From the cell containing the given text, extract its center point as (x, y) coordinate. 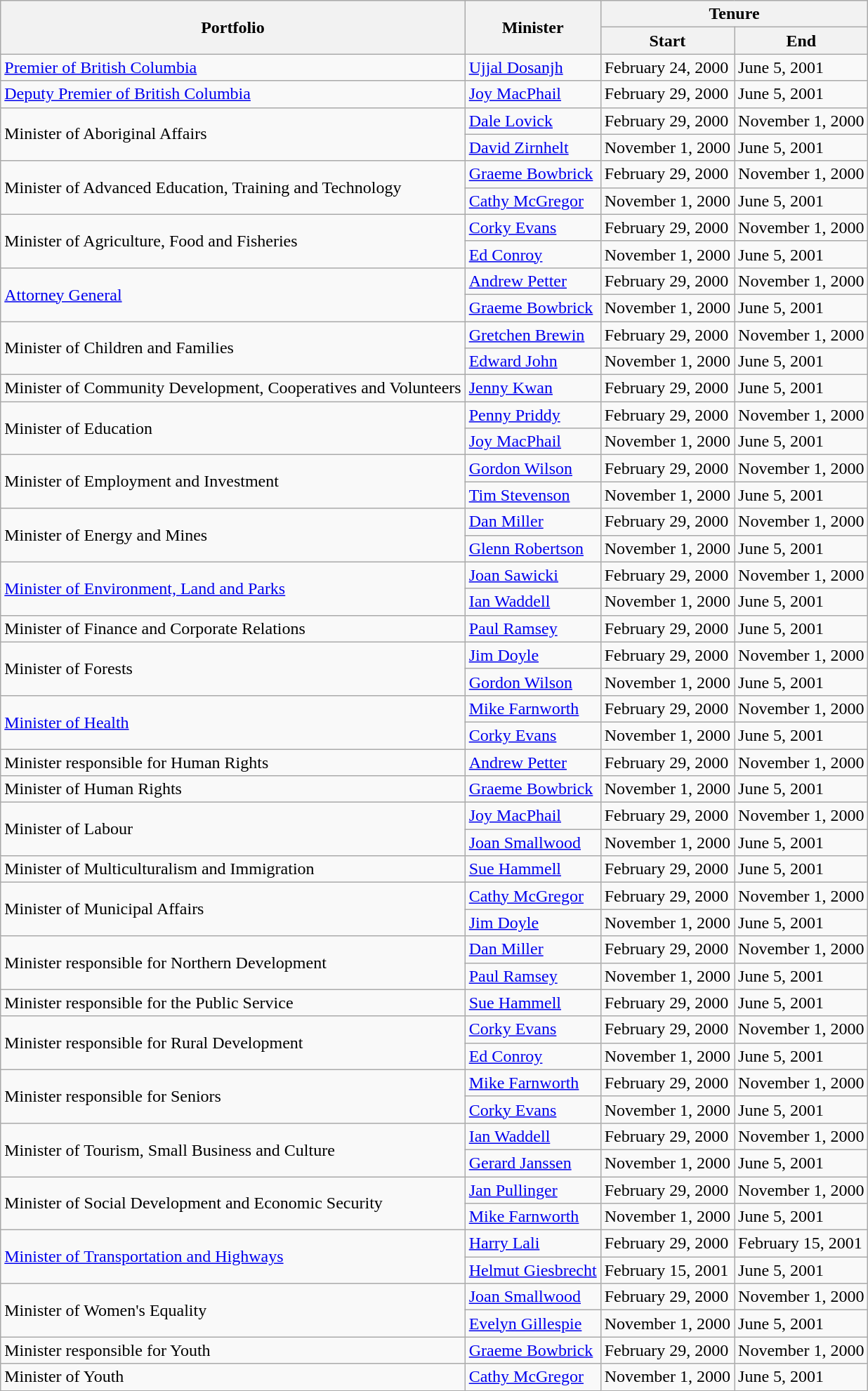
Attorney General (233, 294)
Minister of Aboriginal Affairs (233, 134)
Evelyn Gillespie (532, 1324)
Dale Lovick (532, 121)
Helmut Giesbrecht (532, 1270)
Tenure (735, 14)
Minister of Tourism, Small Business and Culture (233, 1149)
Minister of Health (233, 722)
Deputy Premier of British Columbia (233, 94)
Minister of Environment, Land and Parks (233, 588)
Minister (532, 27)
Ujjal Dosanjh (532, 67)
Start (667, 41)
Minister responsible for Youth (233, 1350)
Gerard Janssen (532, 1163)
Minister responsible for the Public Service (233, 1003)
Penny Priddy (532, 415)
Minister of Advanced Education, Training and Technology (233, 187)
Minister of Women's Equality (233, 1310)
Joan Sawicki (532, 575)
Edward John (532, 362)
Minister of Social Development and Economic Security (233, 1204)
Minister responsible for Rural Development (233, 1043)
Minister of Finance and Corporate Relations (233, 628)
Jenny Kwan (532, 388)
Minister of Community Development, Cooperatives and Volunteers (233, 388)
Premier of British Columbia (233, 67)
Minister of Forests (233, 668)
Minister responsible for Northern Development (233, 963)
Tim Stevenson (532, 495)
Harry Lali (532, 1244)
Jan Pullinger (532, 1190)
Minister of Agriculture, Food and Fisheries (233, 241)
Minister of Children and Families (233, 348)
Minister of Employment and Investment (233, 482)
Minister of Transportation and Highways (233, 1257)
End (801, 41)
Minister of Energy and Mines (233, 535)
Minister of Human Rights (233, 789)
David Zirnhelt (532, 147)
February 24, 2000 (667, 67)
Minister of Multiculturalism and Immigration (233, 869)
Minister responsible for Human Rights (233, 762)
Minister of Municipal Affairs (233, 909)
Glenn Robertson (532, 548)
Minister responsible for Seniors (233, 1096)
Gretchen Brewin (532, 335)
Minister of Education (233, 428)
Minister of Youth (233, 1377)
Minister of Labour (233, 829)
Portfolio (233, 27)
